For the text-containing cell, return its midpoint in [X, Y] coordinate format. 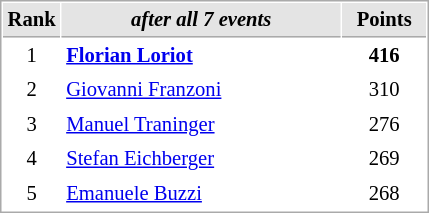
after all 7 events [202, 20]
2 [32, 90]
3 [32, 124]
Stefan Eichberger [202, 158]
Emanuele Buzzi [202, 194]
Points [384, 20]
Rank [32, 20]
5 [32, 194]
Florian Loriot [202, 56]
1 [32, 56]
4 [32, 158]
269 [384, 158]
310 [384, 90]
Manuel Traninger [202, 124]
416 [384, 56]
268 [384, 194]
276 [384, 124]
Giovanni Franzoni [202, 90]
